For the text-containing cell, return its midpoint in [X, Y] coordinate format. 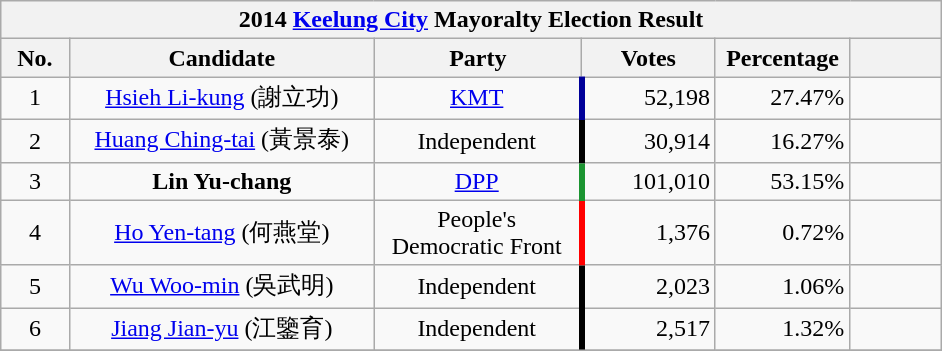
27.47% [782, 98]
Hsieh Li-kung (謝立功) [222, 98]
Wu Woo-min (吳武明) [222, 286]
1.06% [782, 286]
1.32% [782, 330]
16.27% [782, 140]
6 [34, 330]
DPP [478, 181]
People's Democratic Front [478, 232]
2 [34, 140]
No. [34, 58]
2,023 [648, 286]
Ho Yen-tang (何燕堂) [222, 232]
KMT [478, 98]
2,517 [648, 330]
3 [34, 181]
52,198 [648, 98]
Lin Yu-chang [222, 181]
4 [34, 232]
1 [34, 98]
1,376 [648, 232]
Votes [648, 58]
Huang Ching-tai (黃景泰) [222, 140]
Candidate [222, 58]
101,010 [648, 181]
Party [478, 58]
30,914 [648, 140]
0.72% [782, 232]
Percentage [782, 58]
53.15% [782, 181]
2014 Keelung City Mayoralty Election Result [470, 20]
5 [34, 286]
Jiang Jian-yu (江鑒育) [222, 330]
